Capture the cell that displays the provided text and extract its (x, y) central coordinate. 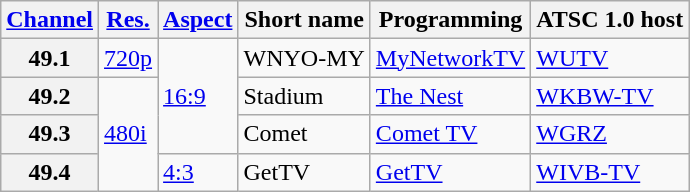
49.1 (50, 58)
WGRZ (610, 134)
The Nest (450, 96)
49.2 (50, 96)
16:9 (198, 96)
Comet (304, 134)
Aspect (198, 20)
49.3 (50, 134)
Comet TV (450, 134)
WNYO-MY (304, 58)
Res. (128, 20)
MyNetworkTV (450, 58)
480i (128, 134)
4:3 (198, 172)
Stadium (304, 96)
Short name (304, 20)
49.4 (50, 172)
WIVB-TV (610, 172)
Programming (450, 20)
WKBW-TV (610, 96)
ATSC 1.0 host (610, 20)
720p (128, 58)
Channel (50, 20)
WUTV (610, 58)
